Provide the [X, Y] coordinate of the cell's center where the given text is located.  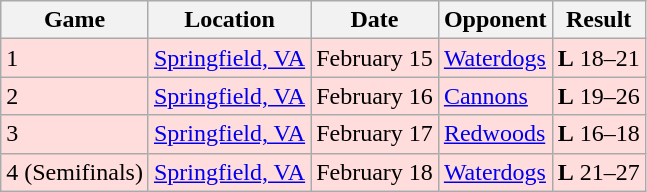
L 19–26 [598, 96]
3 [75, 134]
Redwoods [495, 134]
L 16–18 [598, 134]
Location [229, 20]
L 21–27 [598, 172]
Game [75, 20]
February 16 [375, 96]
February 18 [375, 172]
Result [598, 20]
2 [75, 96]
February 17 [375, 134]
Date [375, 20]
Cannons [495, 96]
4 (Semifinals) [75, 172]
February 15 [375, 58]
Opponent [495, 20]
L 18–21 [598, 58]
1 [75, 58]
